Output the [X, Y] coordinate of the center of the cell containing the given text.  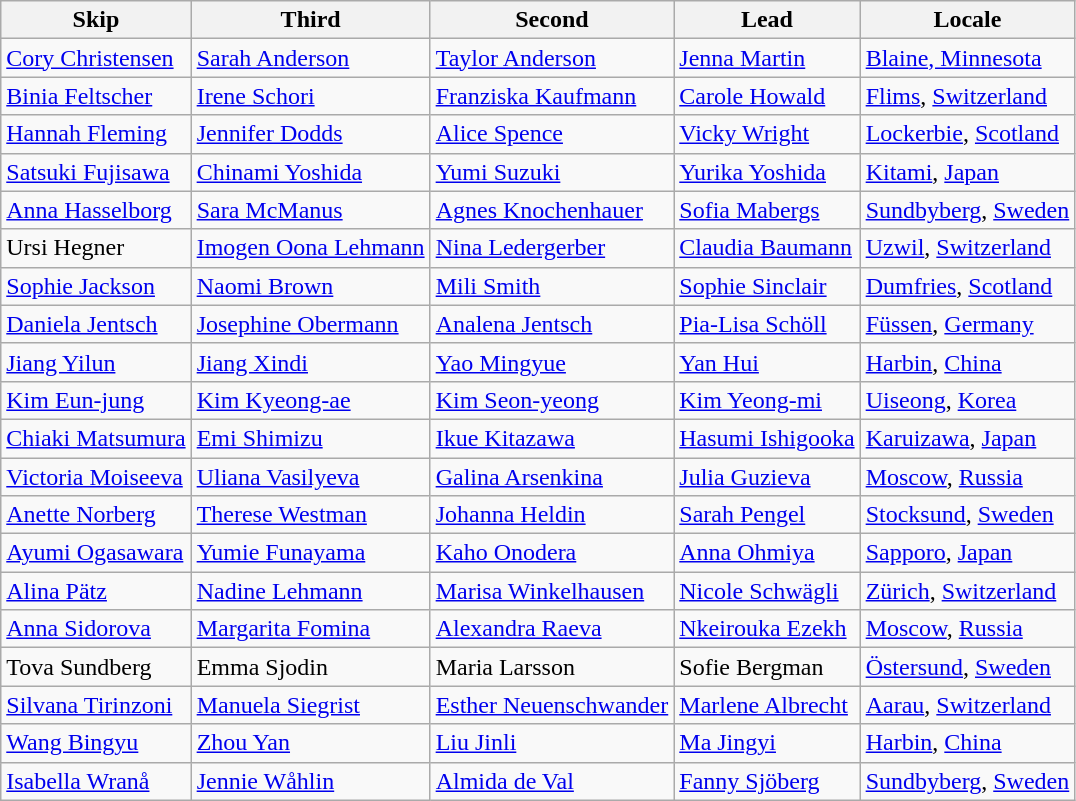
Nkeirouka Ezekh [767, 629]
Kitami, Japan [968, 172]
Imogen Oona Lehmann [310, 248]
Franziska Kaufmann [552, 96]
Chinami Yoshida [310, 172]
Östersund, Sweden [968, 667]
Isabella Wranå [96, 781]
Jenna Martin [767, 58]
Ikue Kitazawa [552, 438]
Kaho Onodera [552, 553]
Mili Smith [552, 286]
Vicky Wright [767, 134]
Locale [968, 20]
Kim Eun-jung [96, 400]
Marisa Winkelhausen [552, 591]
Sapporo, Japan [968, 553]
Carole Howald [767, 96]
Agnes Knochenhauer [552, 210]
Anna Hasselborg [96, 210]
Chiaki Matsumura [96, 438]
Ursi Hegner [96, 248]
Galina Arsenkina [552, 477]
Jennifer Dodds [310, 134]
Yurika Yoshida [767, 172]
Karuizawa, Japan [968, 438]
Ayumi Ogasawara [96, 553]
Third [310, 20]
Kim Kyeong-ae [310, 400]
Manuela Siegrist [310, 705]
Lead [767, 20]
Yumi Suzuki [552, 172]
Satsuki Fujisawa [96, 172]
Skip [96, 20]
Jennie Wåhlin [310, 781]
Nicole Schwägli [767, 591]
Uliana Vasilyeva [310, 477]
Aarau, Switzerland [968, 705]
Almida de Val [552, 781]
Irene Schori [310, 96]
Fanny Sjöberg [767, 781]
Füssen, Germany [968, 324]
Julia Guzieva [767, 477]
Naomi Brown [310, 286]
Dumfries, Scotland [968, 286]
Sophie Sinclair [767, 286]
Zhou Yan [310, 743]
Alina Pätz [96, 591]
Second [552, 20]
Maria Larsson [552, 667]
Silvana Tirinzoni [96, 705]
Emma Sjodin [310, 667]
Lockerbie, Scotland [968, 134]
Alexandra Raeva [552, 629]
Sofia Mabergs [767, 210]
Yan Hui [767, 362]
Blaine, Minnesota [968, 58]
Sara McManus [310, 210]
Alice Spence [552, 134]
Tova Sundberg [96, 667]
Esther Neuenschwander [552, 705]
Analena Jentsch [552, 324]
Binia Feltscher [96, 96]
Jiang Yilun [96, 362]
Anette Norberg [96, 515]
Therese Westman [310, 515]
Uiseong, Korea [968, 400]
Sophie Jackson [96, 286]
Wang Bingyu [96, 743]
Josephine Obermann [310, 324]
Kim Seon-yeong [552, 400]
Liu Jinli [552, 743]
Nadine Lehmann [310, 591]
Hasumi Ishigooka [767, 438]
Anna Sidorova [96, 629]
Pia-Lisa Schöll [767, 324]
Sarah Pengel [767, 515]
Ma Jingyi [767, 743]
Victoria Moiseeva [96, 477]
Daniela Jentsch [96, 324]
Taylor Anderson [552, 58]
Uzwil, Switzerland [968, 248]
Claudia Baumann [767, 248]
Sofie Bergman [767, 667]
Johanna Heldin [552, 515]
Nina Ledergerber [552, 248]
Jiang Xindi [310, 362]
Kim Yeong-mi [767, 400]
Sarah Anderson [310, 58]
Yao Mingyue [552, 362]
Flims, Switzerland [968, 96]
Yumie Funayama [310, 553]
Emi Shimizu [310, 438]
Anna Ohmiya [767, 553]
Cory Christensen [96, 58]
Stocksund, Sweden [968, 515]
Hannah Fleming [96, 134]
Margarita Fomina [310, 629]
Zürich, Switzerland [968, 591]
Marlene Albrecht [767, 705]
